For the text-containing cell, return its midpoint in (x, y) coordinate format. 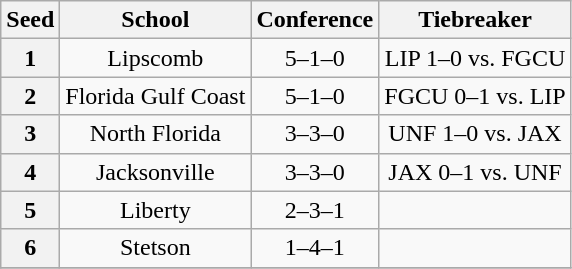
Liberty (156, 210)
North Florida (156, 134)
UNF 1–0 vs. JAX (475, 134)
School (156, 20)
4 (30, 172)
3 (30, 134)
Lipscomb (156, 58)
2 (30, 96)
Seed (30, 20)
LIP 1–0 vs. FGCU (475, 58)
JAX 0–1 vs. UNF (475, 172)
FGCU 0–1 vs. LIP (475, 96)
6 (30, 248)
1–4–1 (315, 248)
Conference (315, 20)
2–3–1 (315, 210)
Tiebreaker (475, 20)
Jacksonville (156, 172)
Stetson (156, 248)
Florida Gulf Coast (156, 96)
1 (30, 58)
5 (30, 210)
